Capture the cell that displays the provided text and extract its [X, Y] central coordinate. 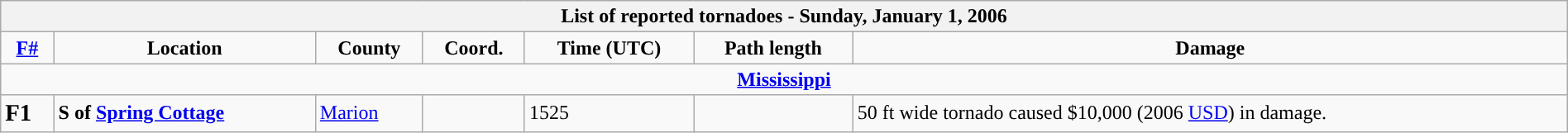
F# [27, 48]
List of reported tornadoes - Sunday, January 1, 2006 [784, 17]
Damage [1210, 48]
50 ft wide tornado caused $10,000 (2006 USD) in damage. [1210, 113]
Time (UTC) [609, 48]
S of Spring Cottage [184, 113]
Path length [774, 48]
Marion [369, 113]
F1 [27, 113]
Coord. [473, 48]
1525 [609, 113]
Location [184, 48]
Mississippi [784, 79]
County [369, 48]
